Locate the cell with the specified text and output its [x, y] center coordinate. 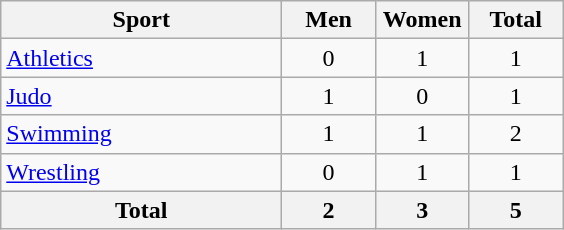
Swimming [142, 134]
Sport [142, 20]
Women [422, 20]
5 [516, 210]
3 [422, 210]
Wrestling [142, 172]
Men [329, 20]
Athletics [142, 58]
Judo [142, 96]
